Provide the (x, y) coordinate of the cell's center where the given text is located.  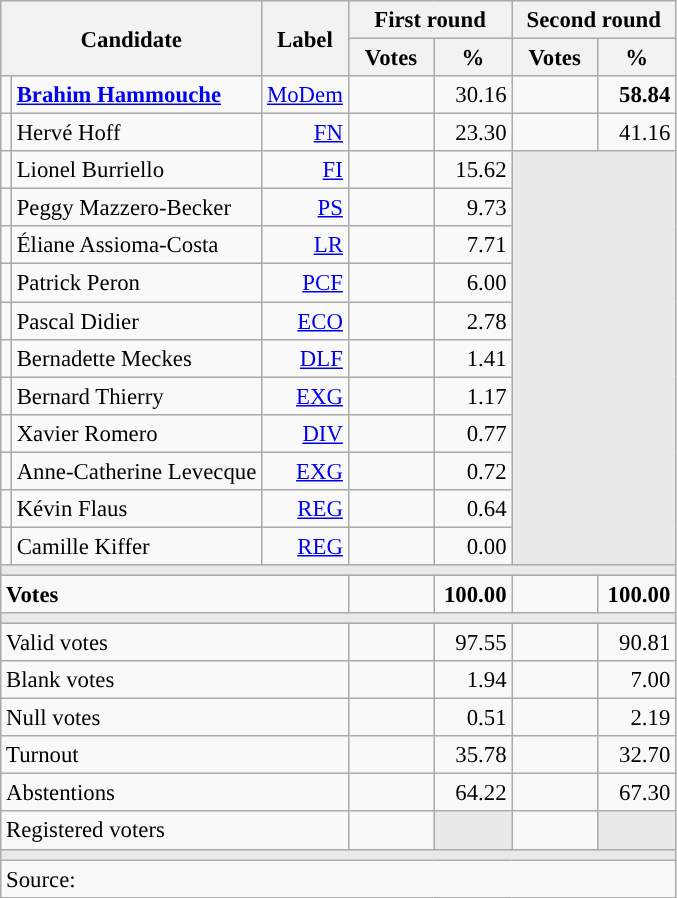
0.64 (473, 509)
0.77 (473, 433)
Lionel Burriello (136, 170)
First round (430, 20)
90.81 (636, 643)
FI (306, 170)
Blank votes (174, 680)
Bernard Thierry (136, 396)
35.78 (473, 755)
0.00 (473, 546)
DLF (306, 358)
Candidate (132, 38)
1.94 (473, 680)
Peggy Mazzero-Becker (136, 208)
Camille Kiffer (136, 546)
30.16 (473, 95)
0.72 (473, 471)
DIV (306, 433)
2.78 (473, 321)
Valid votes (174, 643)
Xavier Romero (136, 433)
Hervé Hoff (136, 133)
23.30 (473, 133)
2.19 (636, 718)
Abstentions (174, 793)
97.55 (473, 643)
Label (306, 38)
7.00 (636, 680)
LR (306, 245)
1.17 (473, 396)
67.30 (636, 793)
MoDem (306, 95)
41.16 (636, 133)
15.62 (473, 170)
FN (306, 133)
Source: (338, 879)
Brahim Hammouche (136, 95)
7.71 (473, 245)
Bernadette Meckes (136, 358)
Turnout (174, 755)
Kévin Flaus (136, 509)
0.51 (473, 718)
Registered voters (174, 831)
1.41 (473, 358)
9.73 (473, 208)
32.70 (636, 755)
Patrick Peron (136, 283)
Éliane Assioma-Costa (136, 245)
Second round (594, 20)
PS (306, 208)
64.22 (473, 793)
Null votes (174, 718)
58.84 (636, 95)
Pascal Didier (136, 321)
ECO (306, 321)
PCF (306, 283)
Anne-Catherine Levecque (136, 471)
6.00 (473, 283)
